Capture the cell that displays the provided text and extract its [X, Y] central coordinate. 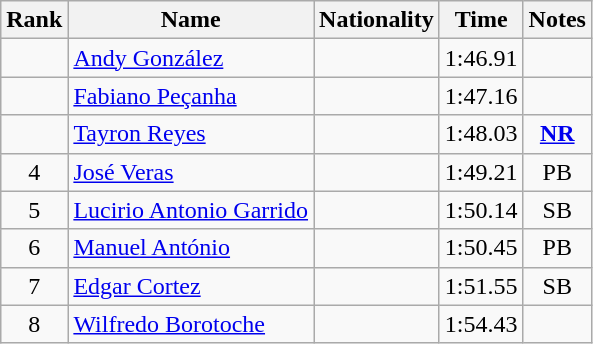
José Veras [191, 172]
1:46.91 [481, 58]
7 [34, 286]
8 [34, 324]
Rank [34, 20]
Andy González [191, 58]
Fabiano Peçanha [191, 96]
Tayron Reyes [191, 134]
1:50.14 [481, 210]
Time [481, 20]
Wilfredo Borotoche [191, 324]
1:49.21 [481, 172]
Notes [557, 20]
1:54.43 [481, 324]
Edgar Cortez [191, 286]
Lucirio Antonio Garrido [191, 210]
1:51.55 [481, 286]
Name [191, 20]
6 [34, 248]
Manuel António [191, 248]
1:47.16 [481, 96]
1:48.03 [481, 134]
4 [34, 172]
Nationality [377, 20]
5 [34, 210]
1:50.45 [481, 248]
NR [557, 134]
